Return (x, y) of the center of cell containing provided text 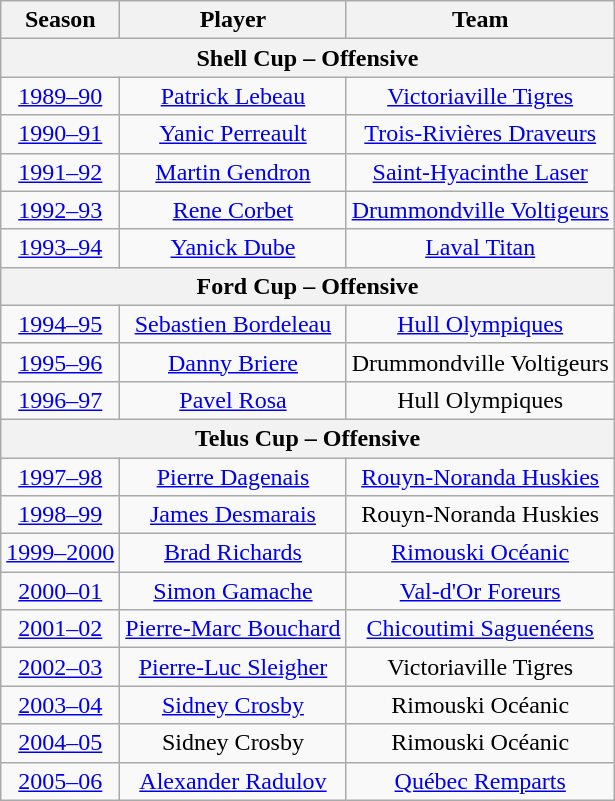
Pierre-Luc Sleigher (233, 667)
2005–06 (60, 781)
Pavel Rosa (233, 400)
Telus Cup – Offensive (308, 438)
1989–90 (60, 96)
Saint-Hyacinthe Laser (480, 172)
Alexander Radulov (233, 781)
1991–92 (60, 172)
Martin Gendron (233, 172)
Team (480, 20)
James Desmarais (233, 515)
Pierre Dagenais (233, 477)
Danny Briere (233, 362)
1996–97 (60, 400)
1998–99 (60, 515)
Laval Titan (480, 248)
Season (60, 20)
2003–04 (60, 705)
Shell Cup – Offensive (308, 58)
2000–01 (60, 591)
2002–03 (60, 667)
1997–98 (60, 477)
Pierre-Marc Bouchard (233, 629)
Ford Cup – Offensive (308, 286)
Yanic Perreault (233, 134)
1993–94 (60, 248)
Rene Corbet (233, 210)
Sebastien Bordeleau (233, 324)
2004–05 (60, 743)
1999–2000 (60, 553)
Yanick Dube (233, 248)
Chicoutimi Saguenéens (480, 629)
Patrick Lebeau (233, 96)
Player (233, 20)
Simon Gamache (233, 591)
1990–91 (60, 134)
Brad Richards (233, 553)
2001–02 (60, 629)
1995–96 (60, 362)
Val-d'Or Foreurs (480, 591)
Trois-Rivières Draveurs (480, 134)
Québec Remparts (480, 781)
1992–93 (60, 210)
1994–95 (60, 324)
